Search for the cell housing the specified text and yield its (X, Y) center coordinate. 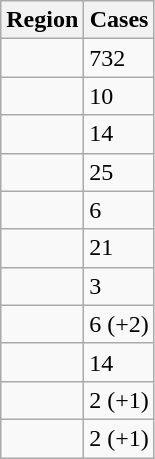
6 (+2) (120, 324)
732 (120, 58)
Cases (120, 20)
21 (120, 248)
3 (120, 286)
Region (42, 20)
6 (120, 210)
10 (120, 96)
25 (120, 172)
